Scan for the cell matching the given text and deliver its (X, Y) coordinate at center. 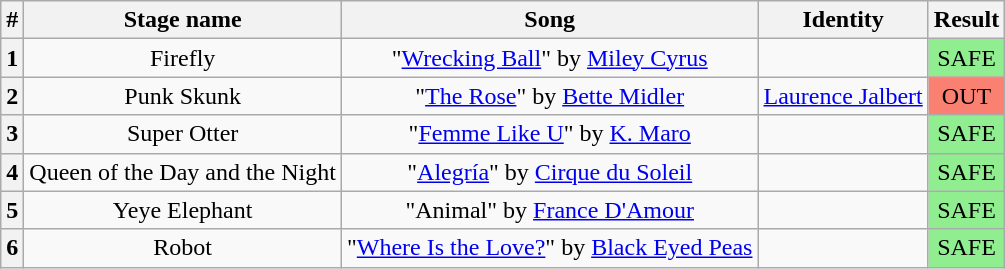
Firefly (183, 58)
"Femme Like U" by K. Maro (550, 134)
"Alegría" by Cirque du Soleil (550, 172)
"Wrecking Ball" by Miley Cyrus (550, 58)
"Animal" by France D'Amour (550, 210)
5 (12, 210)
3 (12, 134)
Yeye Elephant (183, 210)
"The Rose" by Bette Midler (550, 96)
Laurence Jalbert (843, 96)
2 (12, 96)
Queen of the Day and the Night (183, 172)
6 (12, 248)
Super Otter (183, 134)
Song (550, 20)
OUT (966, 96)
# (12, 20)
Punk Skunk (183, 96)
Identity (843, 20)
4 (12, 172)
Stage name (183, 20)
Robot (183, 248)
1 (12, 58)
Result (966, 20)
"Where Is the Love?" by Black Eyed Peas (550, 248)
